Detect which cell encompasses the target text, then output its (x, y) center coordinate. 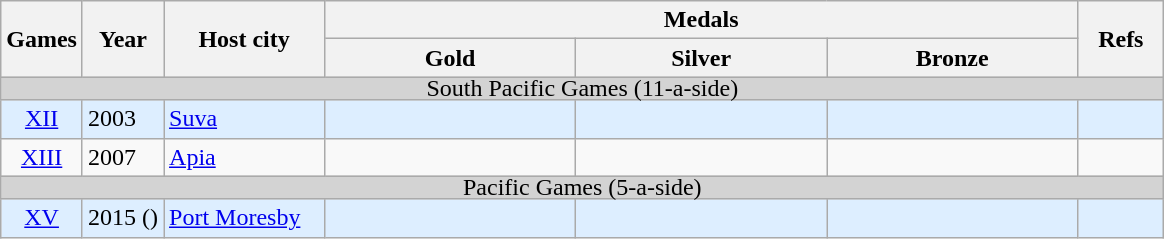
XIII (42, 157)
2015 () (122, 218)
Silver (702, 58)
XV (42, 218)
2003 (122, 119)
Bronze (952, 58)
Year (122, 39)
Gold (450, 58)
Refs (1121, 39)
Suva (244, 119)
2007 (122, 157)
Host city (244, 39)
Games (42, 39)
South Pacific Games (11-a-side) (582, 88)
Apia (244, 157)
XII (42, 119)
Medals (702, 20)
Port Moresby (244, 218)
Pacific Games (5-a-side) (582, 188)
